From the cell containing the given text, extract its center point as [x, y] coordinate. 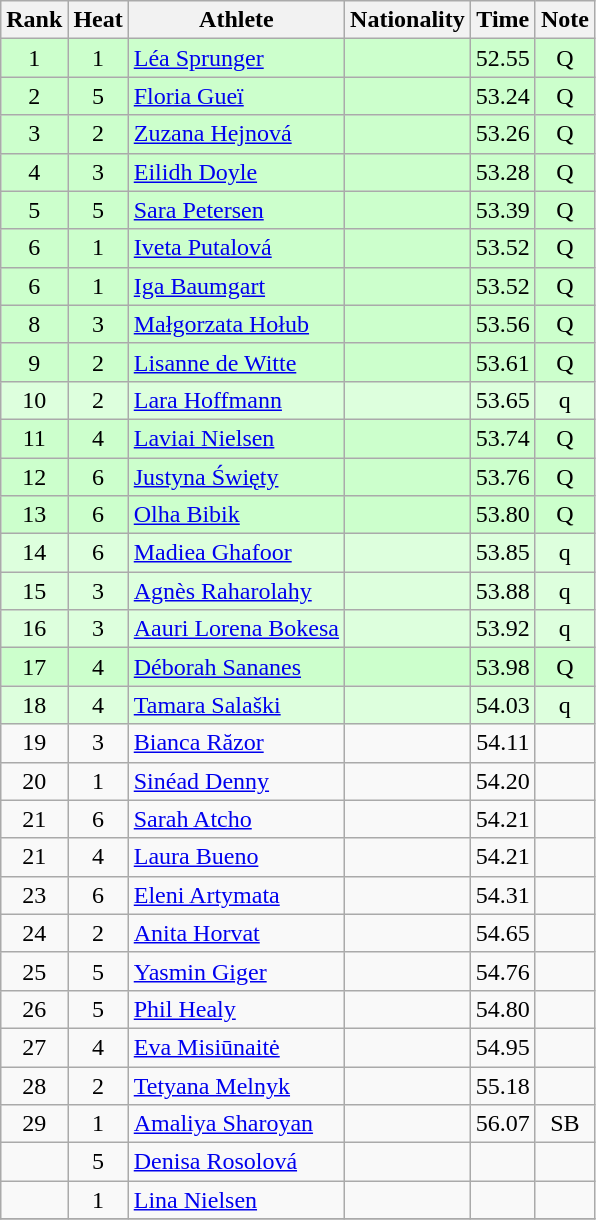
Déborah Sananes [236, 667]
Laura Bueno [236, 857]
55.18 [502, 1085]
53.74 [502, 438]
53.56 [502, 324]
53.65 [502, 400]
Time [502, 20]
Madiea Ghafoor [236, 553]
Aauri Lorena Bokesa [236, 629]
Floria Gueï [236, 96]
Denisa Rosolová [236, 1162]
Yasmin Giger [236, 971]
Agnès Raharolahy [236, 591]
15 [34, 591]
53.61 [502, 362]
Eleni Artymata [236, 895]
Note [564, 20]
Lisanne de Witte [236, 362]
52.55 [502, 58]
Iveta Putalová [236, 248]
Justyna Święty [236, 477]
Rank [34, 20]
19 [34, 743]
Eva Misiūnaitė [236, 1047]
53.39 [502, 210]
Laviai Nielsen [236, 438]
54.31 [502, 895]
28 [34, 1085]
Phil Healy [236, 1009]
14 [34, 553]
20 [34, 781]
Athlete [236, 20]
Anita Horvat [236, 933]
27 [34, 1047]
54.03 [502, 705]
Léa Sprunger [236, 58]
13 [34, 515]
18 [34, 705]
24 [34, 933]
53.88 [502, 591]
54.95 [502, 1047]
53.98 [502, 667]
Eilidh Doyle [236, 172]
53.76 [502, 477]
53.24 [502, 96]
54.20 [502, 781]
53.92 [502, 629]
Lara Hoffmann [236, 400]
23 [34, 895]
53.26 [502, 134]
Iga Baumgart [236, 286]
Lina Nielsen [236, 1200]
17 [34, 667]
53.28 [502, 172]
Bianca Răzor [236, 743]
54.11 [502, 743]
Nationality [408, 20]
SB [564, 1124]
54.76 [502, 971]
29 [34, 1124]
53.80 [502, 515]
Sinéad Denny [236, 781]
Sara Petersen [236, 210]
8 [34, 324]
Heat [98, 20]
Tamara Salaški [236, 705]
Zuzana Hejnová [236, 134]
11 [34, 438]
Sarah Atcho [236, 819]
26 [34, 1009]
Tetyana Melnyk [236, 1085]
54.80 [502, 1009]
Amaliya Sharoyan [236, 1124]
Olha Bibik [236, 515]
Małgorzata Hołub [236, 324]
10 [34, 400]
16 [34, 629]
53.85 [502, 553]
25 [34, 971]
12 [34, 477]
56.07 [502, 1124]
9 [34, 362]
54.65 [502, 933]
